Find where the given text appears and provide that cell's center as (x, y) coordinate. 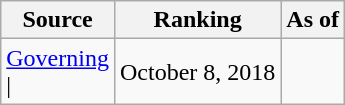
Governing| (58, 72)
Ranking (197, 20)
Source (58, 20)
As of (313, 20)
October 8, 2018 (197, 72)
